Capture the cell that displays the provided text and extract its [x, y] central coordinate. 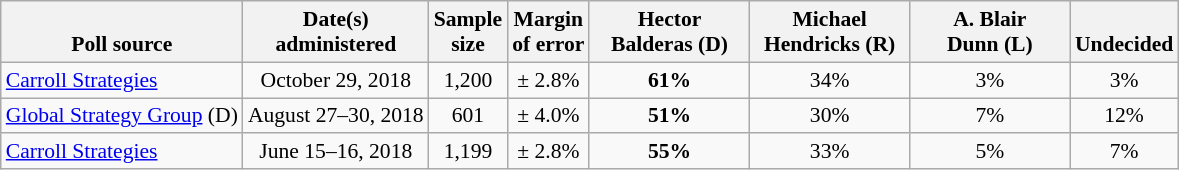
1,200 [468, 80]
Poll source [122, 32]
55% [669, 152]
Global Strategy Group (D) [122, 116]
Date(s)administered [336, 32]
HectorBalderas (D) [669, 32]
MichaelHendricks (R) [830, 32]
12% [1124, 116]
June 15–16, 2018 [336, 152]
Undecided [1124, 32]
33% [830, 152]
30% [830, 116]
A. BlairDunn (L) [990, 32]
Samplesize [468, 32]
Marginof error [548, 32]
61% [669, 80]
34% [830, 80]
51% [669, 116]
October 29, 2018 [336, 80]
601 [468, 116]
August 27–30, 2018 [336, 116]
1,199 [468, 152]
± 4.0% [548, 116]
5% [990, 152]
